Search for the cell housing the specified text and yield its (x, y) center coordinate. 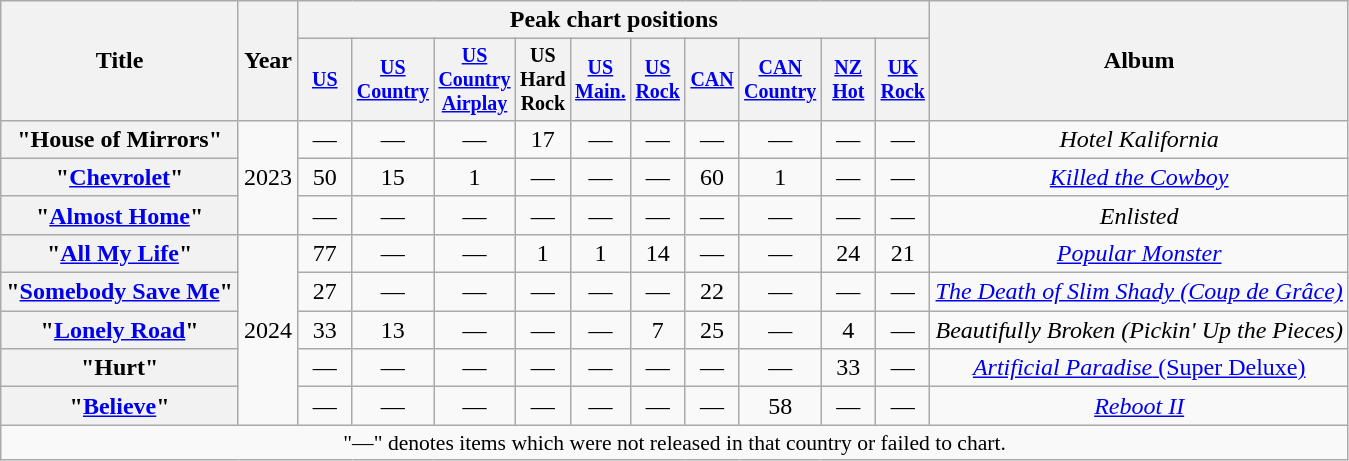
Reboot II (1139, 406)
Artificial Paradise (Super Deluxe) (1139, 368)
13 (393, 330)
"House of Mirrors" (120, 139)
"All My Life" (120, 253)
"Lonely Road" (120, 330)
US Hard Rock (542, 80)
14 (657, 253)
"Believe" (120, 406)
US Country (393, 80)
NZHot (848, 80)
Peak chart positions (614, 20)
7 (657, 330)
21 (902, 253)
58 (780, 406)
24 (848, 253)
Year (268, 61)
CAN Country (780, 80)
"Chevrolet" (120, 177)
Title (120, 61)
The Death of Slim Shady (Coup de Grâce) (1139, 292)
Hotel Kalifornia (1139, 139)
15 (393, 177)
USMain. (600, 80)
CAN (712, 80)
60 (712, 177)
"Hurt" (120, 368)
77 (325, 253)
UKRock (902, 80)
2024 (268, 329)
Popular Monster (1139, 253)
Album (1139, 61)
22 (712, 292)
"—" denotes items which were not released in that country or failed to chart. (675, 443)
US Country Airplay (475, 80)
Killed the Cowboy (1139, 177)
17 (542, 139)
Beautifully Broken (Pickin' Up the Pieces) (1139, 330)
USRock (657, 80)
27 (325, 292)
"Almost Home" (120, 215)
4 (848, 330)
Enlisted (1139, 215)
25 (712, 330)
US (325, 80)
2023 (268, 177)
50 (325, 177)
"Somebody Save Me" (120, 292)
